Pinpoint the cell where the given text exists, returning its (X, Y) midpoint coordinate. 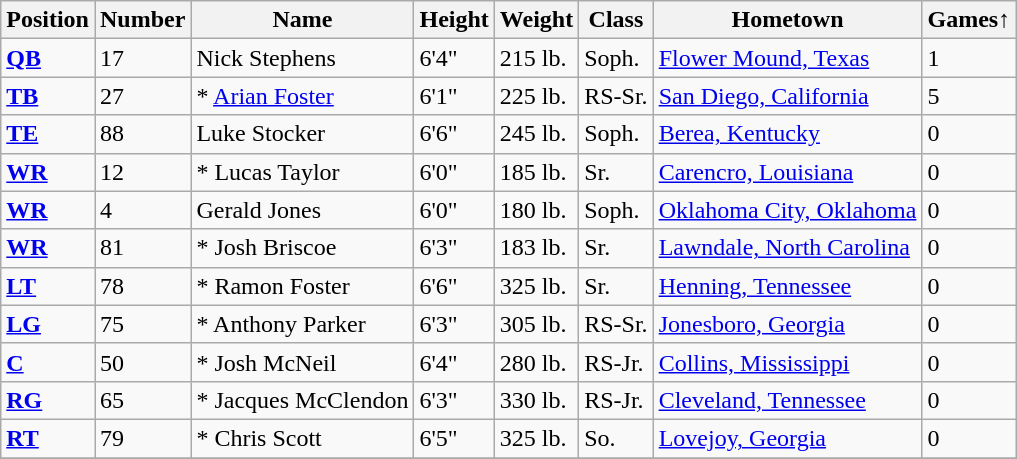
4 (142, 210)
Games↑ (969, 20)
88 (142, 134)
225 lb. (536, 96)
79 (142, 438)
245 lb. (536, 134)
TE (48, 134)
17 (142, 58)
Hometown (788, 20)
5 (969, 96)
QB (48, 58)
Nick Stephens (302, 58)
280 lb. (536, 362)
* Anthony Parker (302, 324)
Weight (536, 20)
* Josh McNeil (302, 362)
* Josh Briscoe (302, 248)
27 (142, 96)
81 (142, 248)
Collins, Mississippi (788, 362)
6'1" (454, 96)
* Ramon Foster (302, 286)
Oklahoma City, Oklahoma (788, 210)
Luke Stocker (302, 134)
Class (616, 20)
* Jacques McClendon (302, 400)
So. (616, 438)
Berea, Kentucky (788, 134)
330 lb. (536, 400)
Name (302, 20)
* Arian Foster (302, 96)
Flower Mound, Texas (788, 58)
Gerald Jones (302, 210)
Number (142, 20)
LG (48, 324)
78 (142, 286)
12 (142, 172)
RT (48, 438)
LT (48, 286)
75 (142, 324)
TB (48, 96)
Carencro, Louisiana (788, 172)
180 lb. (536, 210)
65 (142, 400)
RG (48, 400)
183 lb. (536, 248)
305 lb. (536, 324)
50 (142, 362)
Jonesboro, Georgia (788, 324)
Position (48, 20)
6'5" (454, 438)
Lawndale, North Carolina (788, 248)
215 lb. (536, 58)
* Lucas Taylor (302, 172)
Lovejoy, Georgia (788, 438)
San Diego, California (788, 96)
Cleveland, Tennessee (788, 400)
Henning, Tennessee (788, 286)
Height (454, 20)
* Chris Scott (302, 438)
C (48, 362)
185 lb. (536, 172)
1 (969, 58)
